Output the [x, y] coordinate of the center of the cell containing the given text.  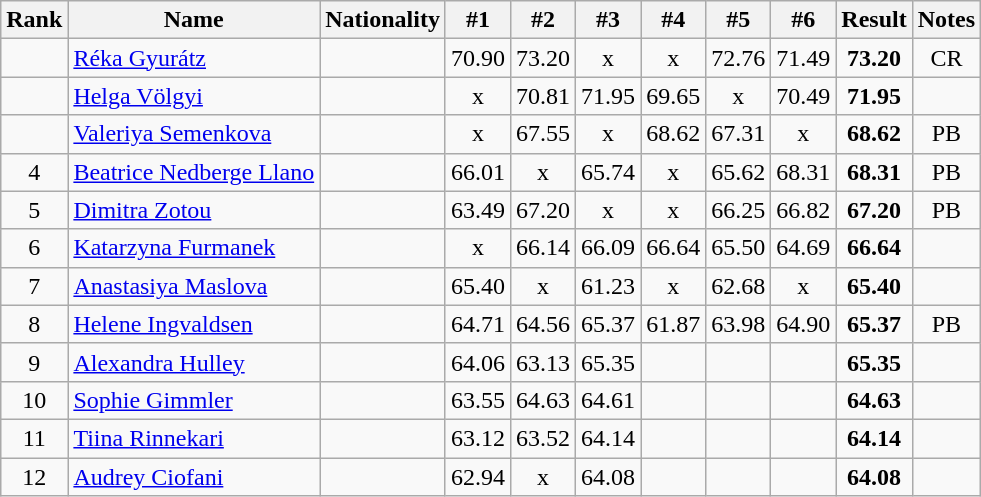
12 [34, 477]
71.49 [804, 58]
63.49 [478, 210]
Audrey Ciofani [194, 477]
66.25 [738, 210]
5 [34, 210]
#6 [804, 20]
Helene Ingvaldsen [194, 324]
64.71 [478, 324]
72.76 [738, 58]
65.62 [738, 172]
Notes [946, 20]
#3 [608, 20]
67.31 [738, 134]
Réka Gyurátz [194, 58]
Nationality [383, 20]
69.65 [674, 96]
#4 [674, 20]
Anastasiya Maslova [194, 286]
#2 [542, 20]
#5 [738, 20]
63.98 [738, 324]
10 [34, 400]
Sophie Gimmler [194, 400]
Result [874, 20]
66.14 [542, 248]
11 [34, 438]
67.55 [542, 134]
61.23 [608, 286]
7 [34, 286]
8 [34, 324]
Alexandra Hulley [194, 362]
66.01 [478, 172]
66.82 [804, 210]
63.12 [478, 438]
66.09 [608, 248]
64.61 [608, 400]
4 [34, 172]
Katarzyna Furmanek [194, 248]
70.81 [542, 96]
65.50 [738, 248]
63.55 [478, 400]
9 [34, 362]
#1 [478, 20]
CR [946, 58]
Beatrice Nedberge Llano [194, 172]
64.69 [804, 248]
70.49 [804, 96]
64.56 [542, 324]
64.06 [478, 362]
62.94 [478, 477]
Rank [34, 20]
64.90 [804, 324]
70.90 [478, 58]
Valeriya Semenkova [194, 134]
Helga Völgyi [194, 96]
61.87 [674, 324]
63.52 [542, 438]
63.13 [542, 362]
6 [34, 248]
65.74 [608, 172]
Name [194, 20]
Dimitra Zotou [194, 210]
Tiina Rinnekari [194, 438]
62.68 [738, 286]
